Extract the [x, y] coordinate from the center of the cell holding the provided text.  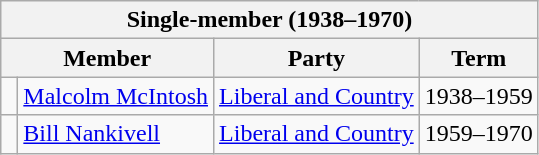
Member [108, 58]
Term [478, 58]
1938–1959 [478, 96]
Party [317, 58]
Malcolm McIntosh [116, 96]
1959–1970 [478, 134]
Single-member (1938–1970) [270, 20]
Bill Nankivell [116, 134]
